Return the [x, y] coordinate for the center point of the cell that contains the specified text.  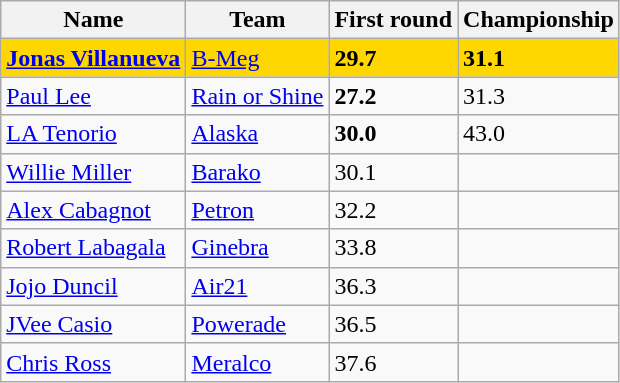
32.2 [394, 210]
Air21 [258, 286]
30.0 [394, 134]
Ginebra [258, 248]
Championship [539, 20]
Barako [258, 172]
First round [394, 20]
Rain or Shine [258, 96]
Meralco [258, 362]
JVee Casio [94, 324]
Jojo Duncil [94, 286]
Powerade [258, 324]
Willie Miller [94, 172]
Chris Ross [94, 362]
27.2 [394, 96]
36.3 [394, 286]
43.0 [539, 134]
Paul Lee [94, 96]
Team [258, 20]
Jonas Villanueva [94, 58]
LA Tenorio [94, 134]
37.6 [394, 362]
33.8 [394, 248]
Petron [258, 210]
Alaska [258, 134]
31.3 [539, 96]
Alex Cabagnot [94, 210]
30.1 [394, 172]
B-Meg [258, 58]
Name [94, 20]
36.5 [394, 324]
Robert Labagala [94, 248]
31.1 [539, 58]
29.7 [394, 58]
